Detect which cell encompasses the target text, then output its (x, y) center coordinate. 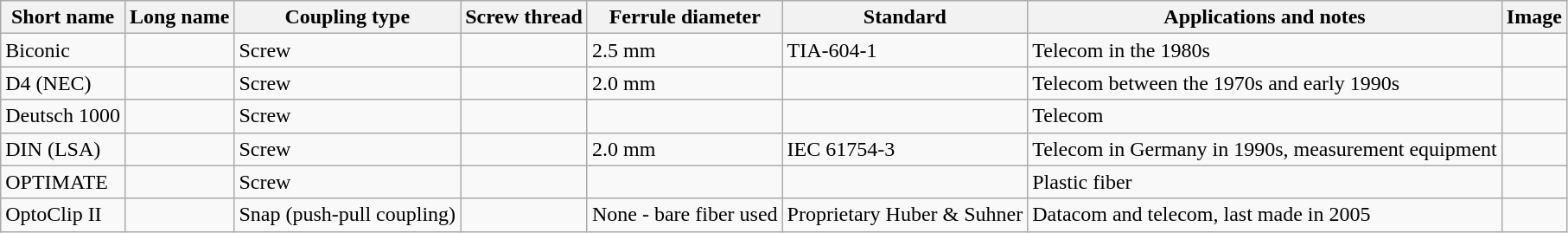
Biconic (63, 50)
Telecom in Germany in 1990s, measurement equipment (1265, 149)
Standard (905, 17)
Datacom and telecom, last made in 2005 (1265, 215)
DIN (LSA) (63, 149)
Coupling type (347, 17)
Snap (push-pull coupling) (347, 215)
Telecom between the 1970s and early 1990s (1265, 83)
OPTIMATE (63, 182)
TIA-604-1 (905, 50)
Image (1533, 17)
IEC 61754-3 (905, 149)
Telecom in the 1980s (1265, 50)
Long name (179, 17)
Screw thread (524, 17)
Proprietary Huber & Suhner (905, 215)
Plastic fiber (1265, 182)
D4 (NEC) (63, 83)
OptoClip II (63, 215)
Deutsch 1000 (63, 116)
None - bare fiber used (685, 215)
Applications and notes (1265, 17)
Telecom (1265, 116)
Ferrule diameter (685, 17)
Short name (63, 17)
2.5 mm (685, 50)
